Capture the cell that displays the provided text and extract its [x, y] central coordinate. 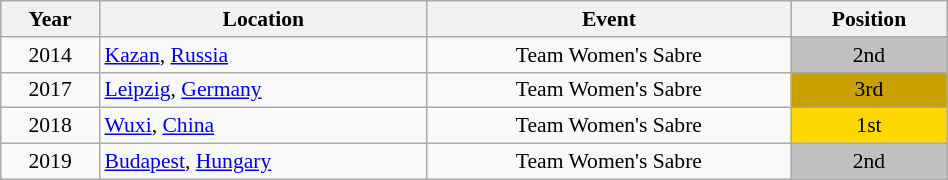
2014 [50, 55]
2017 [50, 90]
Kazan, Russia [263, 55]
2019 [50, 162]
Wuxi, China [263, 126]
2018 [50, 126]
Position [870, 19]
Budapest, Hungary [263, 162]
Location [263, 19]
1st [870, 126]
Event [609, 19]
Year [50, 19]
3rd [870, 90]
Leipzig, Germany [263, 90]
